Provide the [X, Y] coordinate of the cell's center where the given text is located.  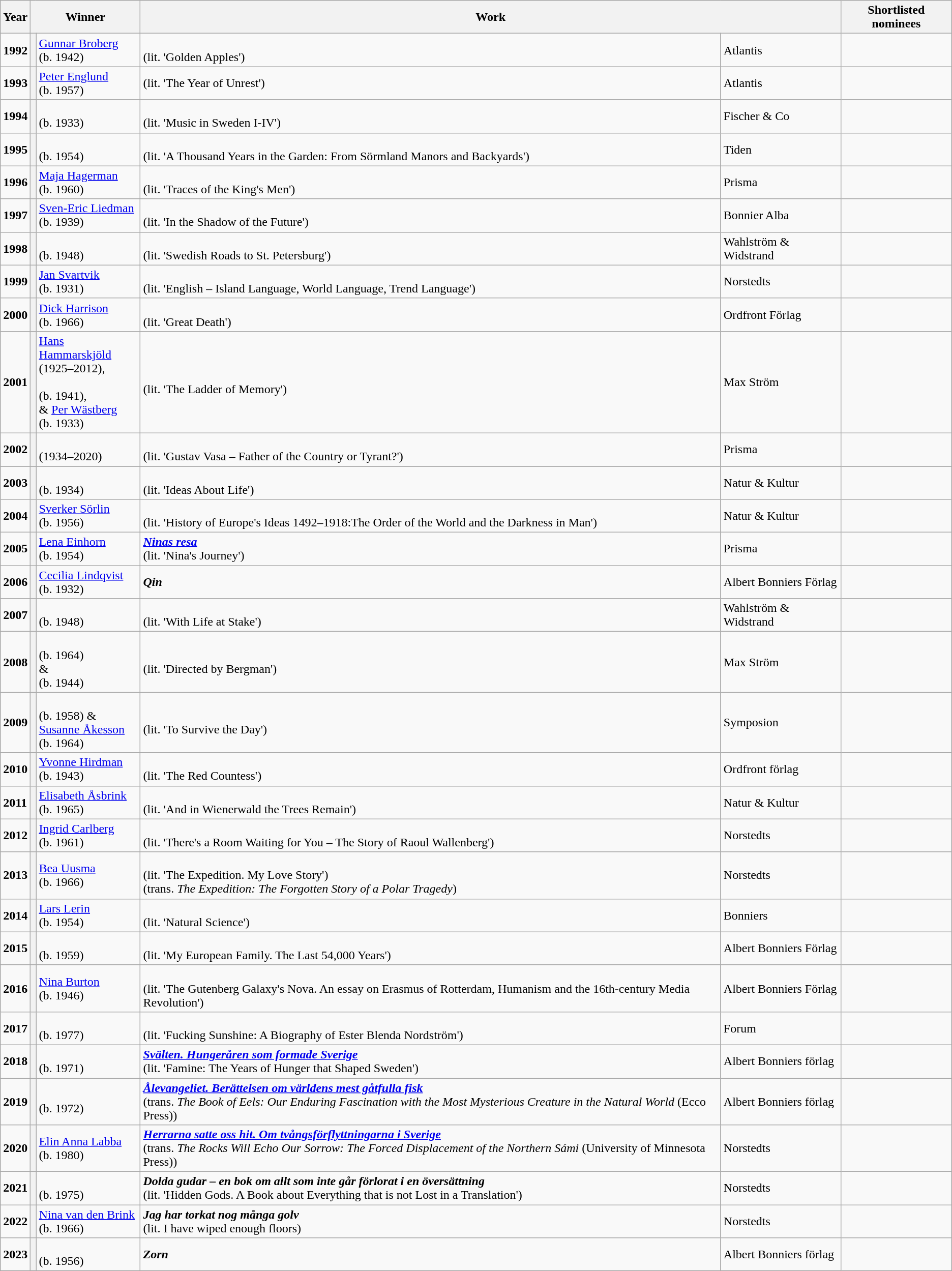
(lit. 'A Thousand Years in the Garden: From Sörmland Manors and Backyards') [430, 150]
1996 [15, 182]
(lit. 'Natural Science') [430, 915]
(1934–2020) [88, 450]
(lit. 'In the Shadow of the Future') [430, 216]
1999 [15, 282]
(lit. 'The Year of Unrest') [430, 83]
Forum [781, 1028]
2016 [15, 988]
2012 [15, 835]
(b. 1933) [88, 116]
1993 [15, 83]
Dolda gudar – en bok om allt som inte går förlorat i en översättning (lit. 'Hidden Gods. A Book about Everything that is not Lost in a Translation') [430, 1188]
Maja Hagerman (b. 1960) [88, 182]
(lit. 'There's a Room Waiting for You – The Story of Raoul Wallenberg') [430, 835]
Ordfront Förlag [781, 314]
(lit. 'Fucking Sunshine: A Biography of Ester Blenda Nordström') [430, 1028]
2023 [15, 1254]
(lit. 'To Survive the Day') [430, 722]
1992 [15, 50]
(lit. 'With Life at Stake') [430, 615]
Ingrid Carlberg (b. 1961) [88, 835]
Sverker Sörlin (b. 1956) [88, 516]
2020 [15, 1148]
2013 [15, 875]
(b. 1954) [88, 150]
Yvonne Hirdman (b. 1943) [88, 769]
(b. 1934) [88, 482]
Winner [85, 17]
Fischer & Co [781, 116]
2019 [15, 1102]
Bonniers [781, 915]
(lit. 'The Red Countess') [430, 769]
Jan Svartvik (b. 1931) [88, 282]
(lit. 'And in Wienerwald the Trees Remain') [430, 803]
Gunnar Broberg (b. 1942) [88, 50]
(lit. 'The Ladder of Memory') [430, 382]
Elin Anna Labba (b. 1980) [88, 1148]
Year [15, 17]
Hans Hammarskjöld (1925–2012), (b. 1941), & Per Wästberg (b. 1933) [88, 382]
Lars Lerin (b. 1954) [88, 915]
(lit. 'Great Death') [430, 314]
(lit. 'The Gutenberg Galaxy's Nova. An essay on Erasmus of Rotterdam, Humanism and the 16th-century Media Revolution') [430, 988]
(lit. 'Gustav Vasa – Father of the Country or Tyrant?') [430, 450]
Lena Einhorn (b. 1954) [88, 549]
(b. 1972) [88, 1102]
Ninas resa (lit. 'Nina's Journey') [430, 549]
Nina Burton (b. 1946) [88, 988]
Work [490, 17]
Qin [430, 582]
(lit. 'Ideas About Life') [430, 482]
2011 [15, 803]
Bea Uusma (b. 1966) [88, 875]
(lit. 'The Expedition. My Love Story') (trans. The Expedition: The Forgotten Story of a Polar Tragedy) [430, 875]
Dick Harrison (b. 1966) [88, 314]
(b. 1959) [88, 948]
(b. 1958) & Susanne Åkesson (b. 1964) [88, 722]
2006 [15, 582]
Jag har torkat nog många golv (lit. I have wiped enough floors) [430, 1222]
2010 [15, 769]
(b. 1975) [88, 1188]
2005 [15, 549]
2014 [15, 915]
Elisabeth Åsbrink (b. 1965) [88, 803]
Bonnier Alba [781, 216]
2022 [15, 1222]
(lit. 'Golden Apples') [430, 50]
(lit. 'Directed by Bergman') [430, 662]
1995 [15, 150]
2000 [15, 314]
(b. 1977) [88, 1028]
(b. 1956) [88, 1254]
Svälten. Hungeråren som formade Sverige (lit. 'Famine: The Years of Hunger that Shaped Sweden') [430, 1061]
2009 [15, 722]
Nina van den Brink (b. 1966) [88, 1222]
(lit. 'Music in Sweden I-IV') [430, 116]
Cecilia Lindqvist (b. 1932) [88, 582]
Peter Englund (b. 1957) [88, 83]
2004 [15, 516]
1997 [15, 216]
2017 [15, 1028]
(lit. 'My European Family. The Last 54,000 Years') [430, 948]
Zorn [430, 1254]
(lit. 'Swedish Roads to St. Petersburg') [430, 248]
(b. 1964) & (b. 1944) [88, 662]
(lit. 'History of Europe's Ideas 1492–1918:The Order of the World and the Darkness in Man') [430, 516]
1998 [15, 248]
Symposion [781, 722]
Ordfront förlag [781, 769]
2001 [15, 382]
2002 [15, 450]
2007 [15, 615]
(lit. 'Traces of the King's Men') [430, 182]
2008 [15, 662]
Tiden [781, 150]
2015 [15, 948]
(lit. 'English – Island Language, World Language, Trend Language') [430, 282]
Sven-Eric Liedman (b. 1939) [88, 216]
2018 [15, 1061]
2003 [15, 482]
Shortlisted nominees [896, 17]
1994 [15, 116]
(b. 1971) [88, 1061]
2021 [15, 1188]
